For the text-containing cell, return its midpoint in [x, y] coordinate format. 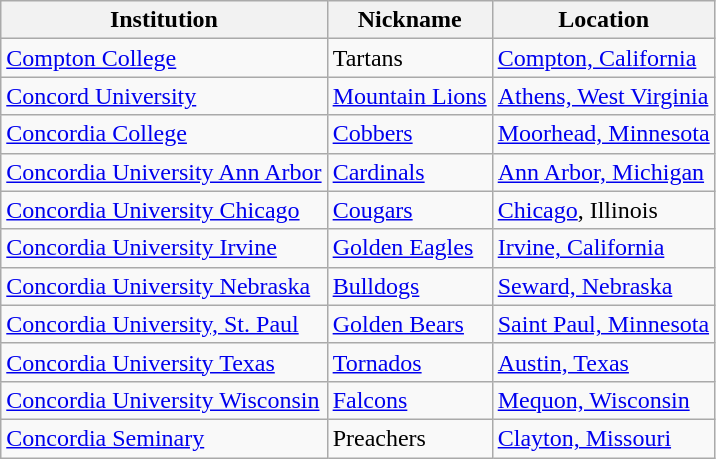
Cardinals [410, 172]
Concordia University Texas [164, 362]
Chicago, Illinois [604, 210]
Austin, Texas [604, 362]
Golden Bears [410, 324]
Compton College [164, 58]
Concordia Seminary [164, 438]
Concordia University Ann Arbor [164, 172]
Tornados [410, 362]
Athens, West Virginia [604, 96]
Concordia University Chicago [164, 210]
Cobbers [410, 134]
Falcons [410, 400]
Preachers [410, 438]
Saint Paul, Minnesota [604, 324]
Concordia College [164, 134]
Compton, California [604, 58]
Moorhead, Minnesota [604, 134]
Golden Eagles [410, 248]
Nickname [410, 20]
Bulldogs [410, 286]
Tartans [410, 58]
Mequon, Wisconsin [604, 400]
Cougars [410, 210]
Irvine, California [604, 248]
Mountain Lions [410, 96]
Ann Arbor, Michigan [604, 172]
Concordia University, St. Paul [164, 324]
Seward, Nebraska [604, 286]
Institution [164, 20]
Concordia University Wisconsin [164, 400]
Location [604, 20]
Concordia University Nebraska [164, 286]
Concord University [164, 96]
Concordia University Irvine [164, 248]
Clayton, Missouri [604, 438]
